Identify which cell holds the provided text, then report its [X, Y] central coordinate. 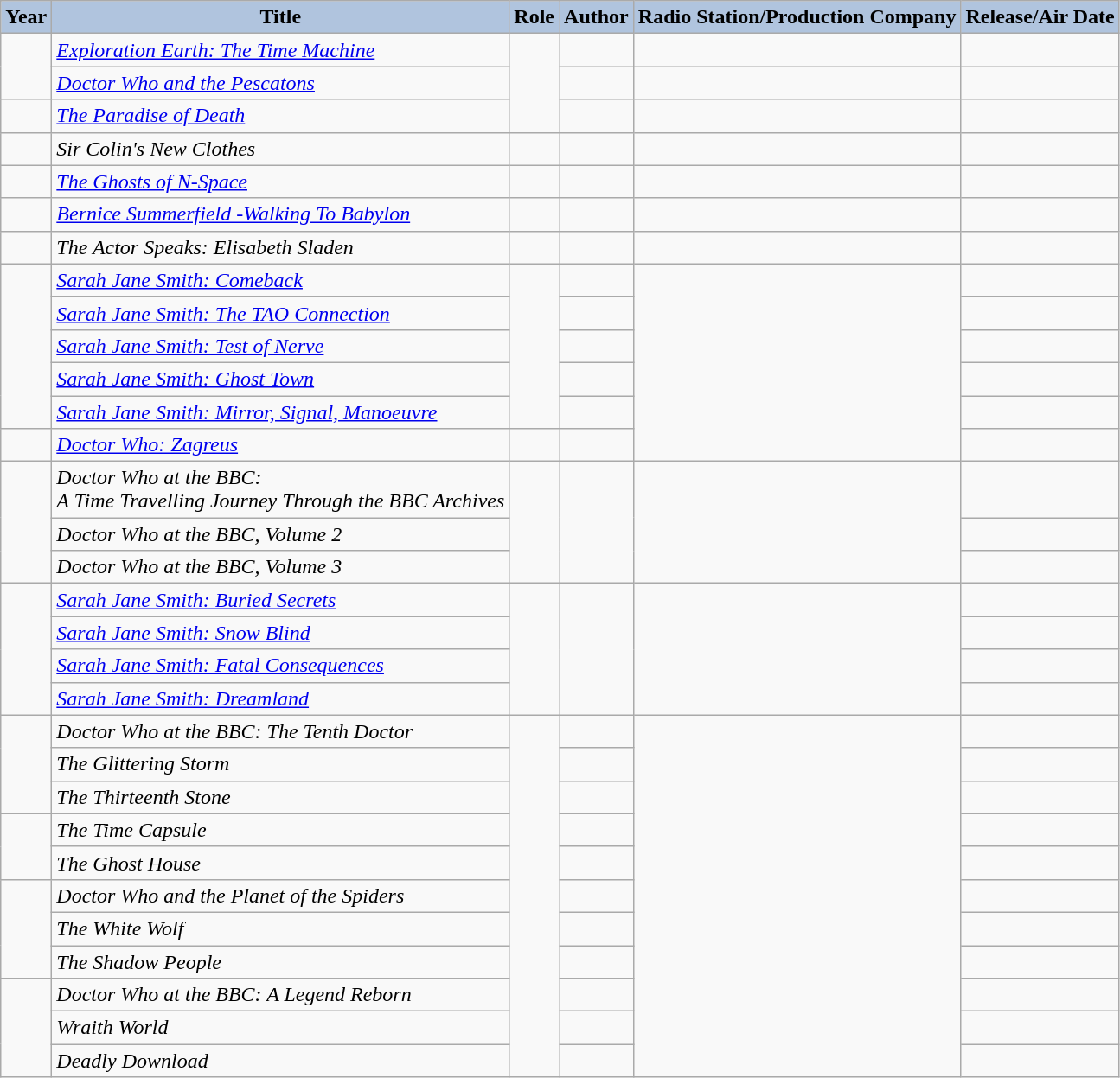
Exploration Earth: The Time Machine [280, 50]
Sarah Jane Smith: Fatal Consequences [280, 666]
Release/Air Date [1040, 17]
Doctor Who at the BBC: The Tenth Doctor [280, 731]
Role [534, 17]
Sarah Jane Smith: The TAO Connection [280, 313]
The Shadow People [280, 962]
Year [26, 17]
Wraith World [280, 1028]
Sarah Jane Smith: Ghost Town [280, 379]
The Ghosts of N-Space [280, 182]
Doctor Who and the Planet of the Spiders [280, 896]
The White Wolf [280, 928]
Sarah Jane Smith: Dreamland [280, 698]
Sarah Jane Smith: Mirror, Signal, Manoeuvre [280, 412]
The Actor Speaks: Elisabeth Sladen [280, 247]
Doctor Who at the BBC, Volume 3 [280, 567]
Author [597, 17]
Bernice Summerfield -Walking To Babylon [280, 214]
Radio Station/Production Company [797, 17]
Sarah Jane Smith: Comeback [280, 280]
Doctor Who: Zagreus [280, 445]
Sir Colin's New Clothes [280, 149]
The Time Capsule [280, 830]
Doctor Who and the Pescatons [280, 83]
The Paradise of Death [280, 116]
Doctor Who at the BBC, Volume 2 [280, 534]
Doctor Who at the BBC: A Legend Reborn [280, 995]
Doctor Who at the BBC: A Time Travelling Journey Through the BBC Archives [280, 489]
Sarah Jane Smith: Buried Secrets [280, 600]
Sarah Jane Smith: Snow Blind [280, 633]
Deadly Download [280, 1061]
Sarah Jane Smith: Test of Nerve [280, 346]
The Ghost House [280, 863]
The Glittering Storm [280, 764]
The Thirteenth Stone [280, 797]
Title [280, 17]
